For the text-containing cell, return its midpoint in (X, Y) coordinate format. 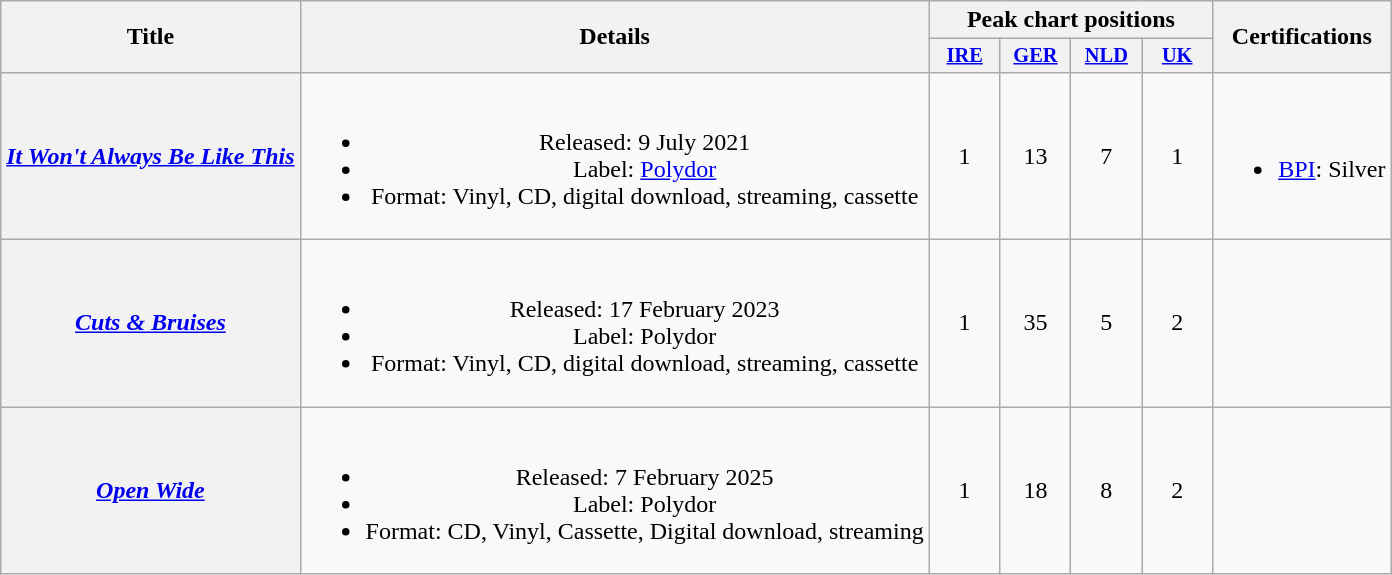
Title (150, 37)
NLD (1106, 56)
Open Wide (150, 490)
IRE (964, 56)
Peak chart positions (1070, 20)
18 (1036, 490)
It Won't Always Be Like This (150, 156)
Released: 9 July 2021Label: PolydorFormat: Vinyl, CD, digital download, streaming, cassette (614, 156)
8 (1106, 490)
Cuts & Bruises (150, 324)
Released: 17 February 2023Label: PolydorFormat: Vinyl, CD, digital download, streaming, cassette (614, 324)
5 (1106, 324)
Details (614, 37)
GER (1036, 56)
Released: 7 February 2025Label: PolydorFormat: CD, Vinyl, Cassette, Digital download, streaming (614, 490)
7 (1106, 156)
Certifications (1302, 37)
UK (1178, 56)
BPI: Silver (1302, 156)
13 (1036, 156)
35 (1036, 324)
